Scan for the cell matching the given text and deliver its (X, Y) coordinate at center. 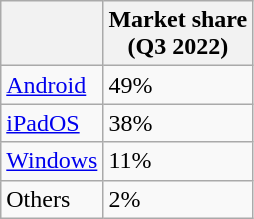
49% (178, 85)
38% (178, 123)
Others (52, 199)
Windows (52, 161)
Market share(Q3 2022) (178, 34)
2% (178, 199)
iPadOS (52, 123)
11% (178, 161)
Android (52, 85)
